Detect which cell encompasses the target text, then output its (X, Y) center coordinate. 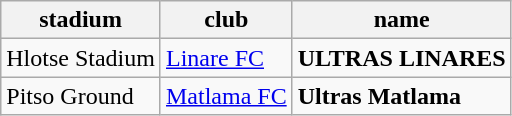
ULTRAS LINARES (402, 58)
club (226, 20)
Matlama FC (226, 96)
Linare FC (226, 58)
name (402, 20)
Ultras Matlama (402, 96)
stadium (81, 20)
Hlotse Stadium (81, 58)
Pitso Ground (81, 96)
